Output the [x, y] coordinate of the center of the cell containing the given text.  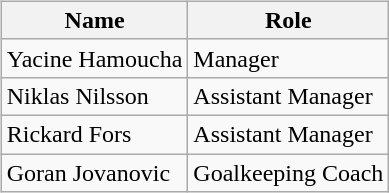
Name [94, 20]
Yacine Hamoucha [94, 58]
Manager [288, 58]
Goalkeeping Coach [288, 173]
Niklas Nilsson [94, 96]
Goran Jovanovic [94, 173]
Role [288, 20]
Rickard Fors [94, 134]
